Return the [X, Y] coordinate for the center point of the cell that contains the specified text.  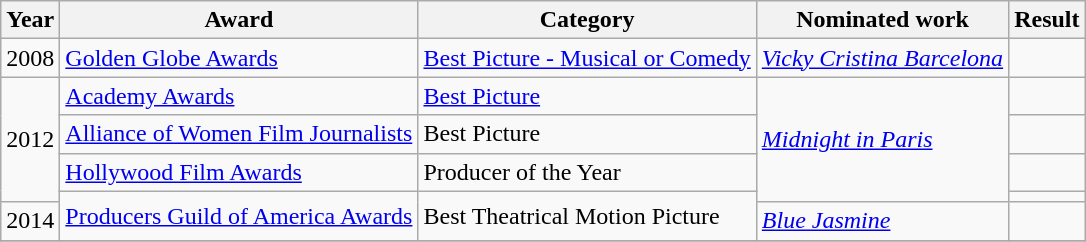
Hollywood Film Awards [239, 172]
Midnight in Paris [882, 140]
2012 [30, 140]
Year [30, 20]
Category [587, 20]
Result [1047, 20]
Best Theatrical Motion Picture [587, 216]
2014 [30, 221]
Award [239, 20]
Academy Awards [239, 96]
2008 [30, 58]
Alliance of Women Film Journalists [239, 134]
Producers Guild of America Awards [239, 216]
Producer of the Year [587, 172]
Best Picture - Musical or Comedy [587, 58]
Nominated work [882, 20]
Vicky Cristina Barcelona [882, 58]
Blue Jasmine [882, 221]
Golden Globe Awards [239, 58]
